Search for the cell housing the specified text and yield its (X, Y) center coordinate. 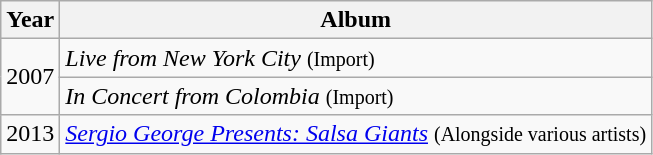
Sergio George Presents: Salsa Giants (Alongside various artists) (356, 134)
Live from New York City (Import) (356, 58)
2013 (30, 134)
Album (356, 20)
2007 (30, 77)
In Concert from Colombia (Import) (356, 96)
Year (30, 20)
